Pinpoint the cell where the given text exists, returning its (X, Y) midpoint coordinate. 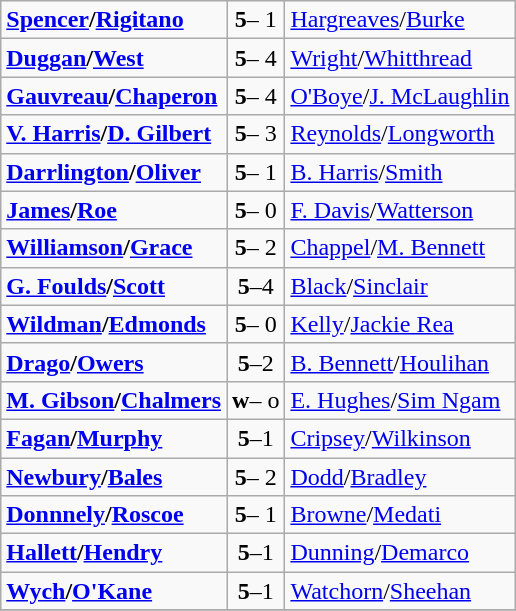
w– o (255, 400)
Fagan/Murphy (114, 438)
Dodd/Bradley (400, 477)
Duggan/West (114, 58)
5–4 (255, 286)
G. Foulds/Scott (114, 286)
5– 3 (255, 134)
Hargreaves/Burke (400, 20)
Drago/Owers (114, 362)
Darrlington/Oliver (114, 172)
Chappel/M. Bennett (400, 248)
Williamson/Grace (114, 248)
Browne/Medati (400, 515)
Watchorn/Sheehan (400, 591)
Hallett/Hendry (114, 553)
B. Bennett/Houlihan (400, 362)
Newbury/Bales (114, 477)
Wych/O'Kane (114, 591)
V. Harris/D. Gilbert (114, 134)
E. Hughes/Sim Ngam (400, 400)
O'Boye/J. McLaughlin (400, 96)
James/Roe (114, 210)
Wright/Whitthread (400, 58)
Donnnely/Roscoe (114, 515)
F. Davis/Watterson (400, 210)
Dunning/Demarco (400, 553)
Wildman/Edmonds (114, 324)
M. Gibson/Chalmers (114, 400)
5–2 (255, 362)
Spencer/Rigitano (114, 20)
Black/Sinclair (400, 286)
B. Harris/Smith (400, 172)
Cripsey/Wilkinson (400, 438)
Reynolds/Longworth (400, 134)
Gauvreau/Chaperon (114, 96)
Kelly/Jackie Rea (400, 324)
